From the cell containing the given text, extract its center point as (X, Y) coordinate. 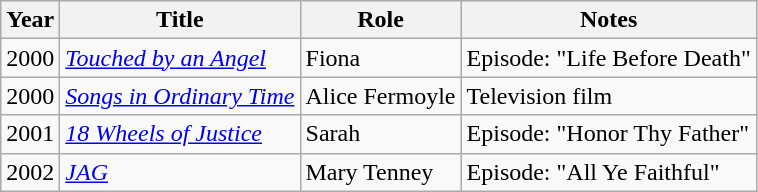
Year (30, 20)
Title (180, 20)
Fiona (380, 58)
Alice Fermoyle (380, 96)
JAG (180, 172)
2002 (30, 172)
2001 (30, 134)
Episode: "Life Before Death" (608, 58)
Sarah (380, 134)
Television film (608, 96)
18 Wheels of Justice (180, 134)
Mary Tenney (380, 172)
Notes (608, 20)
Touched by an Angel (180, 58)
Songs in Ordinary Time (180, 96)
Role (380, 20)
Episode: "Honor Thy Father" (608, 134)
Episode: "All Ye Faithful" (608, 172)
